Locate the cell with the specified text and output its [x, y] center coordinate. 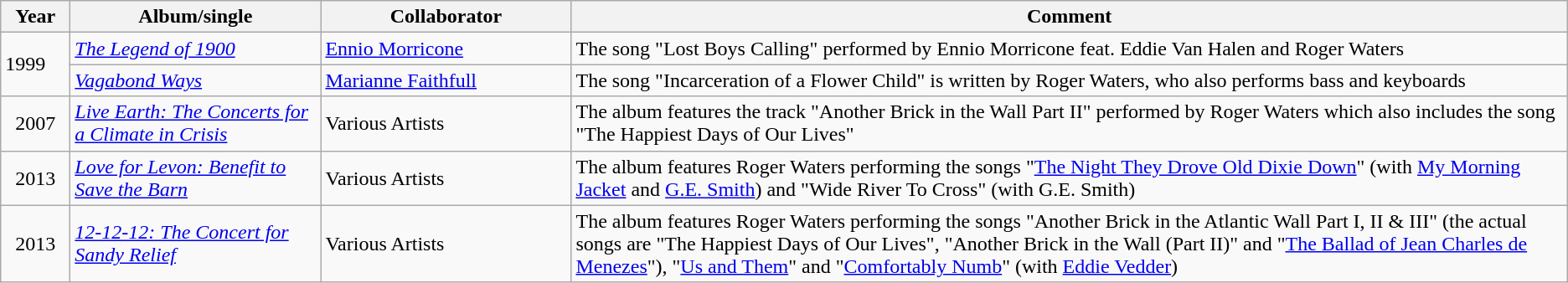
Album/single [196, 17]
Live Earth: The Concerts for a Climate in Crisis [196, 124]
Collaborator [446, 17]
The song "Incarceration of a Flower Child" is written by Roger Waters, who also performs bass and keyboards [1069, 80]
12-12-12: The Concert for Sandy Relief [196, 244]
Love for Levon: Benefit to Save the Barn [196, 178]
Vagabond Ways [196, 80]
Marianne Faithfull [446, 80]
Year [35, 17]
The Legend of 1900 [196, 49]
2007 [35, 124]
The song "Lost Boys Calling" performed by Ennio Morricone feat. Eddie Van Halen and Roger Waters [1069, 49]
1999 [35, 64]
Ennio Morricone [446, 49]
Comment [1069, 17]
